Search for the cell housing the specified text and yield its (x, y) center coordinate. 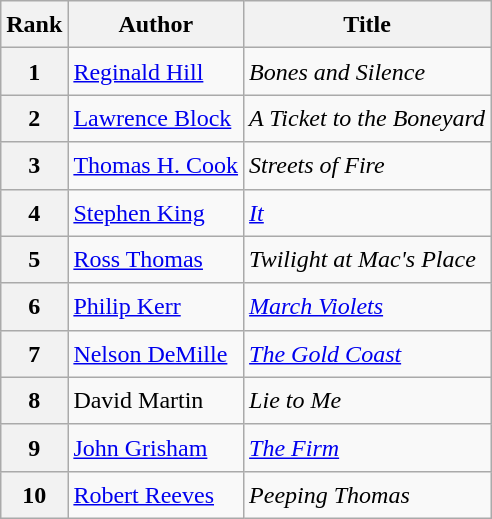
Peeping Thomas (368, 494)
The Gold Coast (368, 354)
Reginald Hill (156, 72)
Author (156, 24)
Streets of Fire (368, 166)
Stephen King (156, 212)
8 (34, 400)
6 (34, 306)
Nelson DeMille (156, 354)
Rank (34, 24)
Thomas H. Cook (156, 166)
Twilight at Mac's Place (368, 260)
10 (34, 494)
It (368, 212)
Lie to Me (368, 400)
David Martin (156, 400)
1 (34, 72)
5 (34, 260)
Philip Kerr (156, 306)
Lawrence Block (156, 118)
7 (34, 354)
3 (34, 166)
9 (34, 448)
The Firm (368, 448)
2 (34, 118)
Ross Thomas (156, 260)
4 (34, 212)
A Ticket to the Boneyard (368, 118)
March Violets (368, 306)
Title (368, 24)
Bones and Silence (368, 72)
Robert Reeves (156, 494)
John Grisham (156, 448)
